For the text-containing cell, return its midpoint in (X, Y) coordinate format. 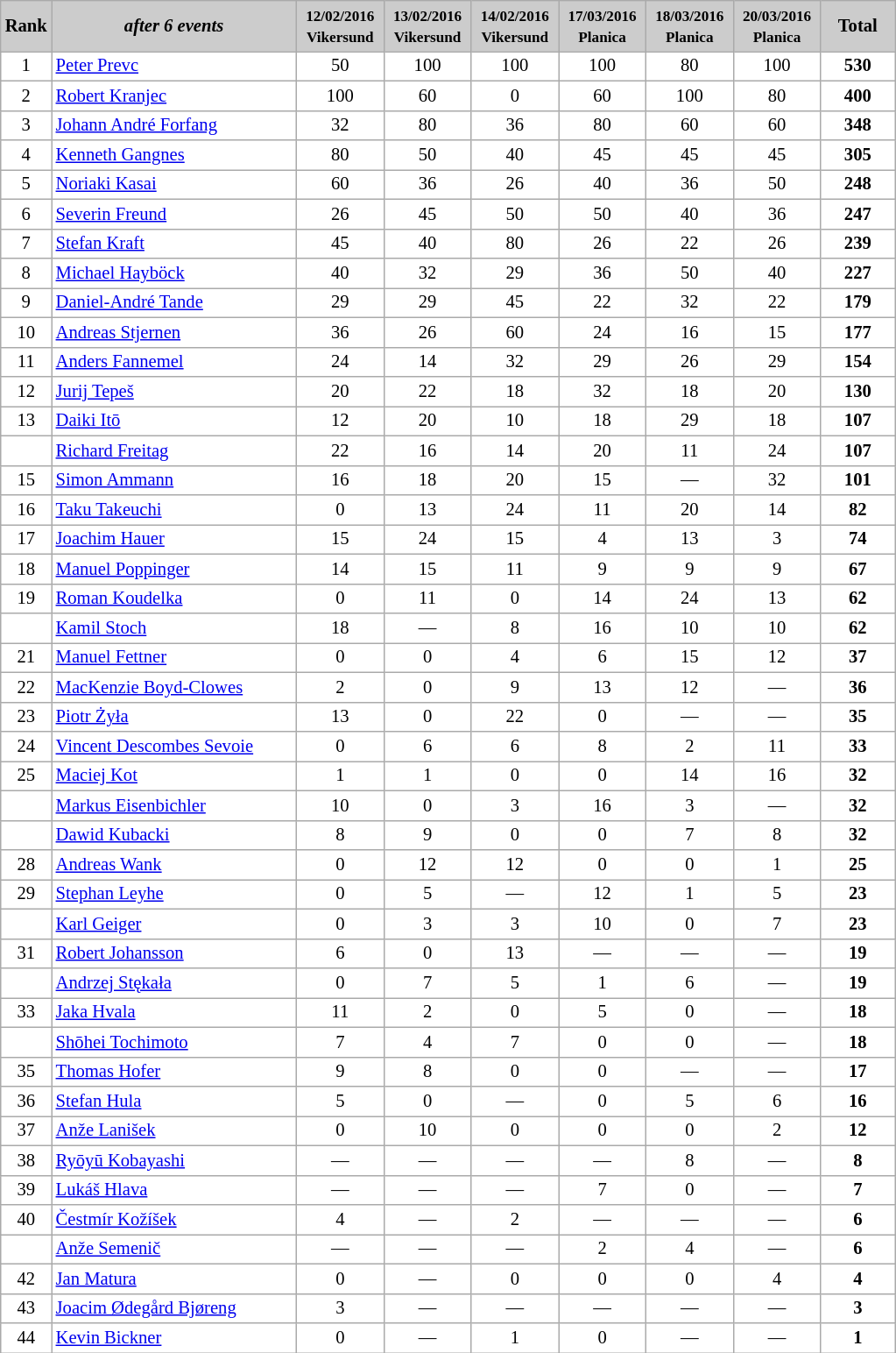
28 (26, 865)
Maciej Kot (174, 776)
Manuel Poppinger (174, 569)
MacKenzie Boyd-Clowes (174, 687)
39 (26, 1190)
Jurij Tepeš (174, 392)
177 (858, 332)
18/03/2016Planica (689, 25)
Piotr Żyła (174, 717)
13/02/2016Vikersund (427, 25)
Total (858, 25)
67 (858, 569)
Andrzej Stękała (174, 982)
42 (26, 1279)
Kamil Stoch (174, 628)
Anže Semenič (174, 1249)
Kevin Bickner (174, 1338)
227 (858, 273)
Stefan Kraft (174, 244)
Thomas Hofer (174, 1072)
Robert Kranjec (174, 96)
12/02/2016Vikersund (340, 25)
Anders Fannemel (174, 362)
Peter Prevc (174, 66)
248 (858, 184)
Dawid Kubacki (174, 835)
Shōhei Tochimoto (174, 1042)
after 6 events (174, 25)
Robert Johansson (174, 953)
Roman Koudelka (174, 599)
Michael Hayböck (174, 273)
43 (26, 1308)
Severin Freund (174, 214)
400 (858, 96)
247 (858, 214)
31 (26, 953)
Joachim Hauer (174, 539)
Stefan Hula (174, 1102)
Rank (26, 25)
21 (26, 657)
530 (858, 66)
305 (858, 155)
Taku Takeuchi (174, 509)
Daniel-André Tande (174, 302)
82 (858, 509)
Kenneth Gangnes (174, 155)
Markus Eisenbichler (174, 805)
Richard Freitag (174, 450)
Joacim Ødegård Bjøreng (174, 1308)
14/02/2016Vikersund (515, 25)
239 (858, 244)
101 (858, 480)
Jan Matura (174, 1279)
Jaka Hvala (174, 1012)
179 (858, 302)
Karl Geiger (174, 924)
Lukáš Hlava (174, 1190)
20/03/2016Planica (777, 25)
Vincent Descombes Sevoie (174, 746)
Stephan Leyhe (174, 894)
17/03/2016Planica (603, 25)
Anže Lanišek (174, 1130)
154 (858, 362)
Čestmír Kožíšek (174, 1219)
Simon Ammann (174, 480)
44 (26, 1338)
38 (26, 1160)
Johann André Forfang (174, 125)
Noriaki Kasai (174, 184)
130 (858, 392)
Andreas Stjernen (174, 332)
Manuel Fettner (174, 657)
74 (858, 539)
Andreas Wank (174, 865)
348 (858, 125)
Ryōyū Kobayashi (174, 1160)
Daiki Itō (174, 421)
